Find where the given text appears and provide that cell's center as [x, y] coordinate. 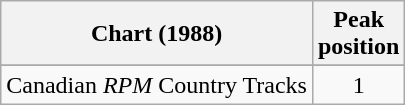
Chart (1988) [157, 34]
1 [358, 85]
Canadian RPM Country Tracks [157, 85]
Peakposition [358, 34]
